Provide the [X, Y] coordinate of the cell's center where the given text is located.  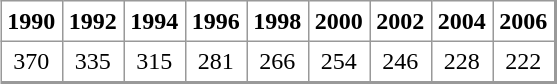
1992 [93, 21]
2002 [401, 21]
1998 [277, 21]
315 [155, 62]
2006 [523, 21]
281 [216, 62]
370 [31, 62]
1994 [155, 21]
246 [401, 62]
2000 [339, 21]
222 [523, 62]
1996 [216, 21]
266 [277, 62]
254 [339, 62]
228 [462, 62]
2004 [462, 21]
1990 [31, 21]
335 [93, 62]
